Output the [X, Y] coordinate of the center of the cell containing the given text.  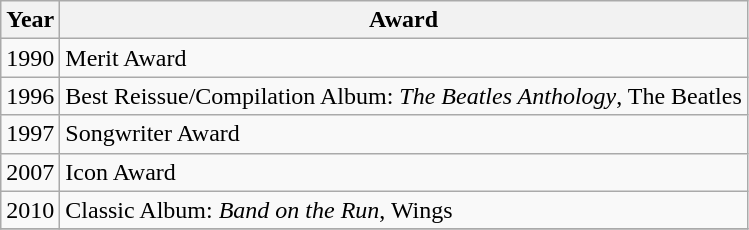
Award [404, 20]
Icon Award [404, 172]
2007 [30, 172]
Best Reissue/Compilation Album: The Beatles Anthology, The Beatles [404, 96]
1990 [30, 58]
1997 [30, 134]
1996 [30, 96]
Classic Album: Band on the Run, Wings [404, 210]
2010 [30, 210]
Merit Award [404, 58]
Songwriter Award [404, 134]
Year [30, 20]
